Find where the given text appears and provide that cell's center as [x, y] coordinate. 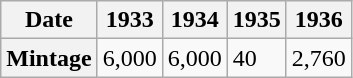
40 [256, 58]
2,760 [318, 58]
1935 [256, 20]
1934 [194, 20]
1936 [318, 20]
Date [49, 20]
Mintage [49, 58]
1933 [130, 20]
